Search for the cell housing the specified text and yield its [X, Y] center coordinate. 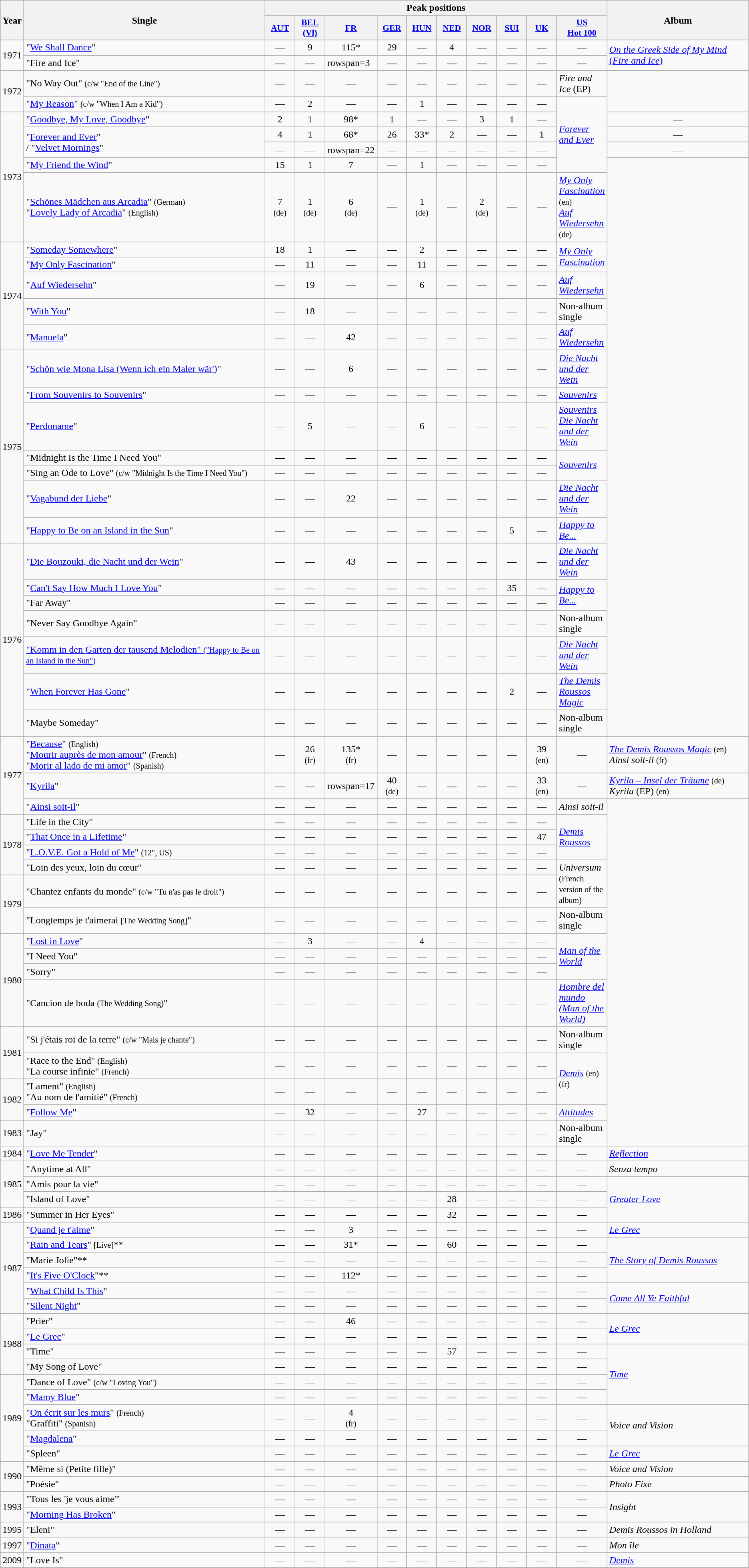
Reflection [678, 1154]
115* [351, 48]
"Love Is" [145, 1560]
Senza tempo [678, 1169]
"Happy to Be on an Island in the Sun" [145, 530]
"Komm in den Garten der tausend Melodien" ("Happy to Be on an Island in the Sun") [145, 655]
"Rain and Tears" [Live]** [145, 1245]
"Le Grec" [145, 1336]
57 [452, 1352]
"Vagabund der Liebe" [145, 499]
"Chantez enfants du monde" (c/w "Tu n'as pas le droit") [145, 891]
USHot 100 [582, 28]
HUN [422, 28]
Time [678, 1374]
"Island of Love" [145, 1199]
"Perdoname" [145, 426]
The Story of Demis Roussos [678, 1260]
Demis [678, 1560]
1974 [12, 296]
1977 [12, 775]
2009 [12, 1560]
2(de) [482, 207]
"Marie Jolie"** [145, 1260]
Year [12, 20]
"Never Say Goodbye Again" [145, 623]
26 [392, 134]
Demis (en) (fr) [582, 1079]
"Race to the End" (English)"La course infinie" (French) [145, 1065]
"When Forever Has Gone" [145, 692]
"Can't Say How Much I Love You" [145, 587]
"Forever and Ever" / "Velvet Mornings" [145, 142]
1983 [12, 1133]
40(de) [392, 786]
35 [512, 587]
Kyrila – Insel der Träume (de)Kyrila (EP) (en) [678, 786]
"Because" (English)"Mourir auprès de mon amour" (French)"Morir al lado de mi amor" (Spanish) [145, 755]
My Only Fascination (en)Auf Wiedersehn (de) [582, 207]
"Time" [145, 1352]
1995 [12, 1530]
"Far Away" [145, 603]
"Dance of Love" (c/w "Loving You") [145, 1382]
43 [351, 561]
AUT [280, 28]
28 [452, 1199]
"Life in the City" [145, 822]
1971 [12, 55]
"Mamy Blue" [145, 1397]
1980 [12, 980]
68* [351, 134]
"Prier" [145, 1321]
1973 [12, 177]
Demis Roussos [582, 837]
112* [351, 1275]
"Love Me Tender" [145, 1154]
The Demis Roussos Magic (en)Ainsi soit-il (fr) [678, 755]
"Die Bouzouki, die Nacht und der Wein" [145, 561]
"Follow Me" [145, 1113]
"L.O.V.E. Got a Hold of Me" (12", US) [145, 852]
135*(fr) [351, 755]
NOR [482, 28]
SouvenirsDie Nacht und der Wein [582, 426]
"Manuela" [145, 338]
7 [351, 165]
1990 [12, 1476]
NED [452, 28]
"On écrit sur les murs" (French)"Graffiti" (Spanish) [145, 1418]
"Jay" [145, 1133]
rowspan=3 [351, 63]
4(fr) [351, 1418]
Demis Roussos in Holland [678, 1530]
33* [422, 134]
"No Way Out" (c/w "End of the Line") [145, 83]
"Sing an Ode to Love" (c/w "Midnight Is the Time I Need You") [145, 473]
rowspan=22 [351, 150]
1981 [12, 1053]
1993 [12, 1507]
"Magdalena" [145, 1438]
"Maybe Someday" [145, 723]
6(de) [351, 207]
Album [678, 20]
42 [351, 338]
GER [392, 28]
On the Greek Side of My Mind (Fire and Ice) [678, 55]
19 [310, 286]
1984 [12, 1154]
"We Shall Dance" [145, 48]
1975 [12, 447]
"Sorry" [145, 971]
"That Once in a Lifetime" [145, 837]
"Cancion de boda (The Wedding Song)" [145, 1003]
"Quand je t'aime" [145, 1230]
7(de) [280, 207]
39(en) [542, 755]
"With You" [145, 311]
"Fire and Ice" [145, 63]
"I Need You" [145, 956]
27 [422, 1113]
Universum(French version of the album) [582, 884]
"Dinata" [145, 1545]
1972 [12, 91]
1982 [12, 1100]
Peak positions [436, 8]
SUI [512, 28]
1987 [12, 1268]
46 [351, 1321]
1986 [12, 1214]
98* [351, 119]
Ainsi soit-il [582, 807]
"Amis pour la vie" [145, 1184]
"Ainsi soit-il" [145, 807]
"Lost in Love" [145, 941]
Single [145, 20]
29 [392, 48]
"Longtemps je t'aimerai [The Wedding Song]" [145, 921]
"Schön wie Mona Lisa (Wenn ich ein Maler wär')" [145, 369]
1978 [12, 845]
Attitudes [582, 1113]
47 [542, 837]
"Someday Somewhere" [145, 249]
"Summer in Her Eyes" [145, 1214]
Hombre del mundo (Man of the World) [582, 1003]
"My Friend the Wind" [145, 165]
33(en) [542, 786]
1997 [12, 1545]
1979 [12, 904]
"Anytime at All" [145, 1169]
"Si j'étais roi de la terre" (c/w "Mais je chante") [145, 1040]
"Spleen" [145, 1454]
60 [452, 1245]
UK [542, 28]
"Auf Wiedersehn" [145, 286]
The Demis Roussos Magic [582, 692]
"My Reason" (c/w "When I Am a Kid") [145, 104]
Come All Ye Faithful [678, 1298]
"Eleni" [145, 1530]
"What Child Is This" [145, 1290]
"Schönes Mädchen aus Arcadia" (German)"Lovely Lady of Arcadia" (English) [145, 207]
"Silent Night" [145, 1306]
Man of the World [582, 956]
"Goodbye, My Love, Goodbye" [145, 119]
"Midnight Is the Time I Need You" [145, 457]
rowspan=17 [351, 786]
1976 [12, 639]
My Only Fascination [582, 257]
Insight [678, 1507]
22 [351, 499]
9 [310, 48]
1989 [12, 1418]
Photo Fixe [678, 1484]
"Kyrila" [145, 786]
"Morning Has Broken" [145, 1514]
31* [351, 1245]
1988 [12, 1344]
BEL (Vl) [310, 28]
15 [280, 165]
1985 [12, 1184]
"Poésie" [145, 1484]
"Loin des yeux, loin du cœur" [145, 867]
"Même si (Petite fille)" [145, 1469]
"My Song of Love" [145, 1367]
"My Only Fascination" [145, 265]
26(fr) [310, 755]
"Tous les 'je vous aime'" [145, 1499]
Fire and Ice (EP) [582, 83]
Mon île [678, 1545]
Forever and Ever [582, 134]
"Lament" (English)"Au nom de l'amitié" (French) [145, 1092]
"It's Five O'Clock"** [145, 1275]
FR [351, 28]
"From Souvenirs to Souvenirs" [145, 395]
Greater Love [678, 1199]
